Capture the cell that displays the provided text and extract its (X, Y) central coordinate. 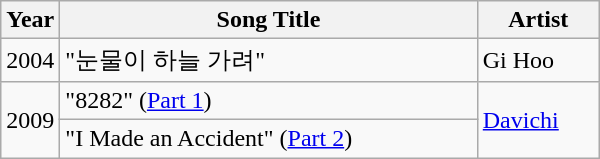
Song Title (268, 20)
"I Made an Accident" (Part 2) (268, 138)
Gi Hoo (538, 60)
"8282" (Part 1) (268, 100)
"눈물이 하늘 가려" (268, 60)
Year (30, 20)
Artist (538, 20)
2004 (30, 60)
2009 (30, 119)
Davichi (538, 119)
